Capture the cell that displays the provided text and extract its [X, Y] central coordinate. 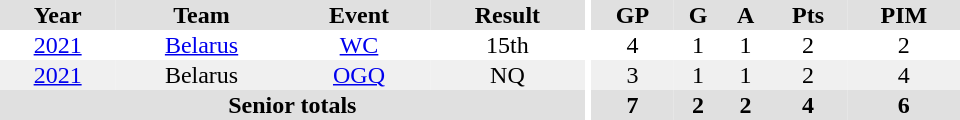
A [746, 15]
Senior totals [292, 105]
7 [632, 105]
6 [904, 105]
Team [201, 15]
Result [507, 15]
G [698, 15]
Pts [808, 15]
3 [632, 75]
OGQ [359, 75]
PIM [904, 15]
Event [359, 15]
NQ [507, 75]
WC [359, 45]
Year [58, 15]
15th [507, 45]
GP [632, 15]
